From the cell containing the given text, extract its center point as (X, Y) coordinate. 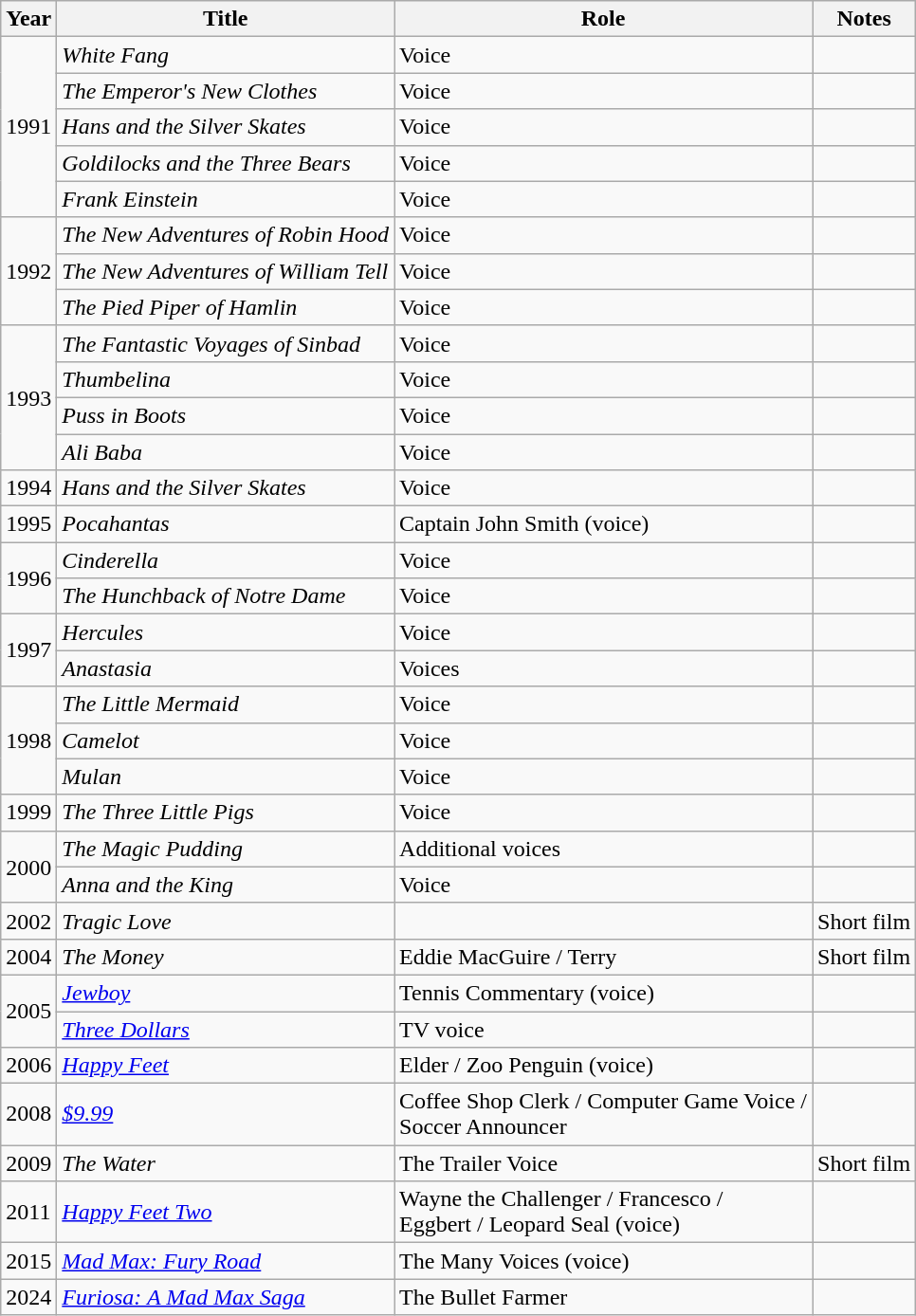
Pocahantas (226, 524)
The Fantastic Voyages of Sinbad (226, 343)
1997 (28, 650)
2000 (28, 867)
Hercules (226, 632)
Cinderella (226, 560)
2008 (28, 1115)
2009 (28, 1163)
Anastasia (226, 668)
Furiosa: A Mad Max Saga (226, 1297)
The Trailer Voice (603, 1163)
1996 (28, 578)
White Fang (226, 55)
Camelot (226, 740)
The Many Voices (voice) (603, 1261)
Thumbelina (226, 379)
1992 (28, 271)
Anna and the King (226, 885)
Goldilocks and the Three Bears (226, 163)
The Hunchback of Notre Dame (226, 596)
2024 (28, 1297)
Tragic Love (226, 921)
Additional voices (603, 849)
The Little Mermaid (226, 704)
2015 (28, 1261)
2011 (28, 1212)
Title (226, 19)
Voices (603, 668)
1993 (28, 397)
Happy Feet (226, 1066)
Elder / Zoo Penguin (voice) (603, 1066)
The Water (226, 1163)
The Bullet Farmer (603, 1297)
2002 (28, 921)
1991 (28, 127)
TV voice (603, 1029)
Jewboy (226, 993)
Coffee Shop Clerk / Computer Game Voice /Soccer Announcer (603, 1115)
Three Dollars (226, 1029)
Notes (865, 19)
Tennis Commentary (voice) (603, 993)
The Three Little Pigs (226, 813)
The New Adventures of Robin Hood (226, 235)
Role (603, 19)
Captain John Smith (voice) (603, 524)
Puss in Boots (226, 415)
Mulan (226, 777)
2005 (28, 1011)
2004 (28, 957)
Eddie MacGuire / Terry (603, 957)
Mad Max: Fury Road (226, 1261)
Frank Einstein (226, 199)
Ali Baba (226, 452)
1999 (28, 813)
1995 (28, 524)
The Magic Pudding (226, 849)
The Pied Piper of Hamlin (226, 307)
Wayne the Challenger / Francesco /Eggbert / Leopard Seal (voice) (603, 1212)
The New Adventures of William Tell (226, 271)
Year (28, 19)
1998 (28, 740)
2006 (28, 1066)
$9.99 (226, 1115)
Happy Feet Two (226, 1212)
The Money (226, 957)
1994 (28, 488)
The Emperor's New Clothes (226, 91)
